Return [x, y] of the center of cell containing provided text 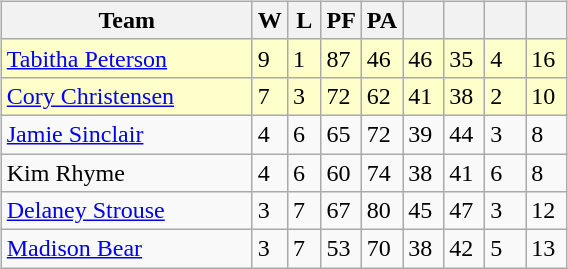
62 [382, 96]
10 [546, 96]
67 [341, 211]
39 [424, 134]
Jamie Sinclair [126, 134]
2 [506, 96]
47 [464, 211]
Madison Bear [126, 249]
5 [506, 249]
12 [546, 211]
35 [464, 58]
Team [126, 20]
9 [270, 58]
Kim Rhyme [126, 173]
70 [382, 249]
PA [382, 20]
42 [464, 249]
Delaney Strouse [126, 211]
65 [341, 134]
87 [341, 58]
PF [341, 20]
44 [464, 134]
45 [424, 211]
L [304, 20]
Cory Christensen [126, 96]
53 [341, 249]
Tabitha Peterson [126, 58]
1 [304, 58]
16 [546, 58]
74 [382, 173]
W [270, 20]
60 [341, 173]
80 [382, 211]
13 [546, 249]
